Capture the cell that displays the provided text and extract its (X, Y) central coordinate. 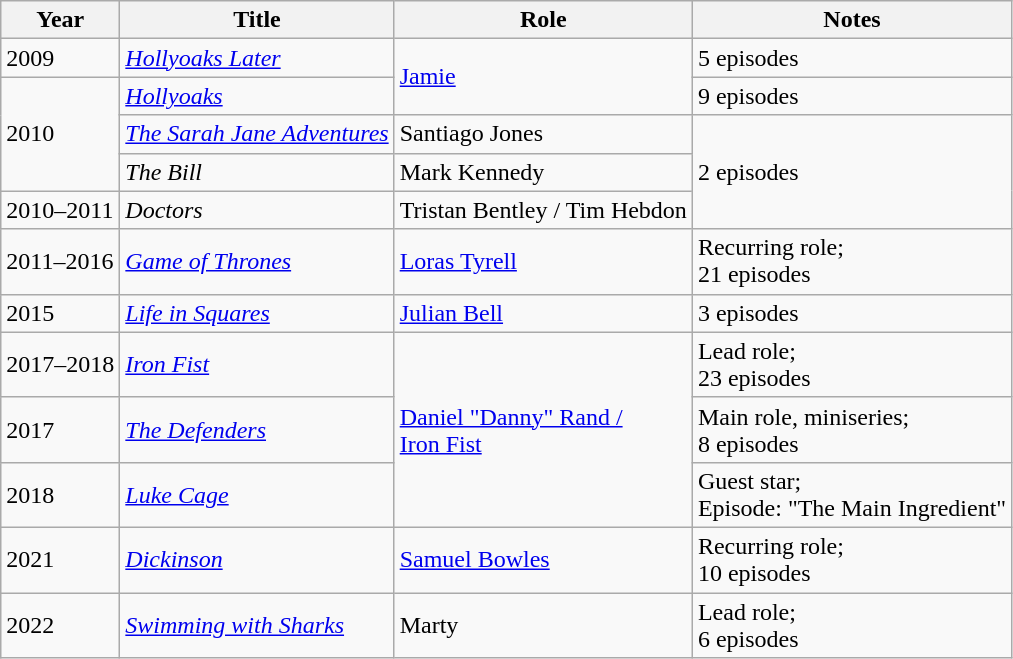
Santiago Jones (543, 134)
Hollyoaks Later (257, 58)
The Bill (257, 172)
Loras Tyrell (543, 262)
2010–2011 (60, 210)
2011–2016 (60, 262)
Iron Fist (257, 364)
2021 (60, 560)
Marty (543, 624)
Notes (852, 20)
Recurring role;10 episodes (852, 560)
Role (543, 20)
Main role, miniseries;8 episodes (852, 430)
Year (60, 20)
2018 (60, 494)
Dickinson (257, 560)
Lead role;23 episodes (852, 364)
Luke Cage (257, 494)
Life in Squares (257, 313)
2022 (60, 624)
Recurring role;21 episodes (852, 262)
9 episodes (852, 96)
Game of Thrones (257, 262)
2017 (60, 430)
Mark Kennedy (543, 172)
2009 (60, 58)
Tristan Bentley / Tim Hebdon (543, 210)
The Sarah Jane Adventures (257, 134)
Samuel Bowles (543, 560)
3 episodes (852, 313)
Julian Bell (543, 313)
2010 (60, 134)
Daniel "Danny" Rand /Iron Fist (543, 430)
5 episodes (852, 58)
Doctors (257, 210)
2017–2018 (60, 364)
Swimming with Sharks (257, 624)
Hollyoaks (257, 96)
Jamie (543, 77)
Title (257, 20)
Guest star;Episode: "The Main Ingredient" (852, 494)
The Defenders (257, 430)
Lead role;6 episodes (852, 624)
2015 (60, 313)
2 episodes (852, 172)
